Locate the cell with the specified text and output its (x, y) center coordinate. 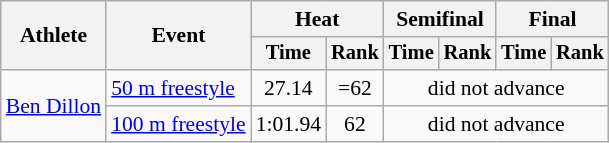
=62 (355, 88)
Event (178, 36)
62 (355, 124)
100 m freestyle (178, 124)
Ben Dillon (54, 106)
50 m freestyle (178, 88)
27.14 (288, 88)
Heat (318, 19)
Final (552, 19)
1:01.94 (288, 124)
Athlete (54, 36)
Semifinal (440, 19)
